Locate the cell with the specified text and output its [X, Y] center coordinate. 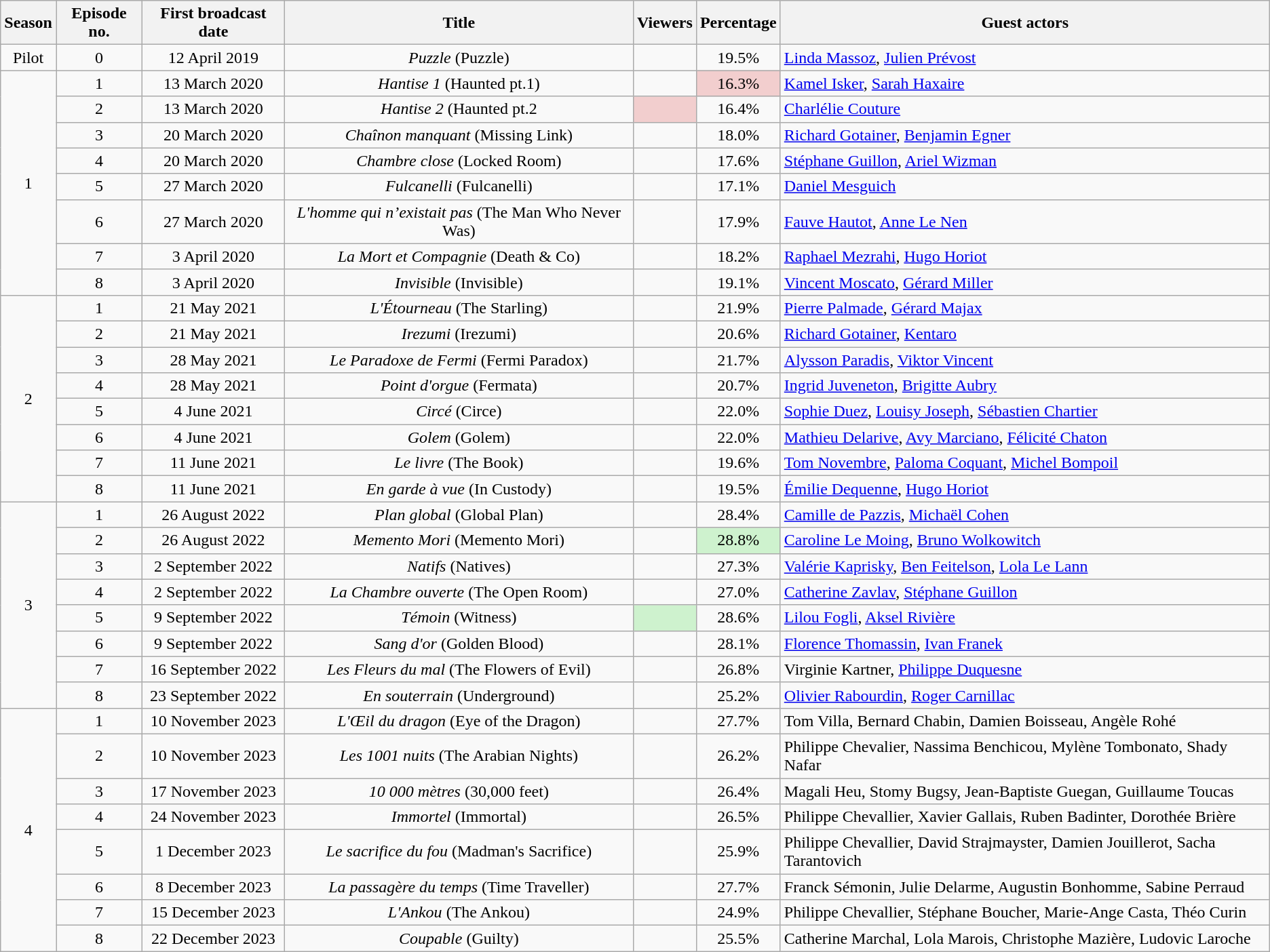
First broadcast date [214, 23]
Daniel Mesguich [1024, 186]
Sophie Duez, Louisy Joseph, Sébastien Chartier [1024, 412]
Season [28, 23]
Virginie Kartner, Philippe Duquesne [1024, 669]
Philippe Chevallier, Xavier Gallais, Ruben Badinter, Dorothée Brière [1024, 817]
Florence Thomassin, Ivan Franek [1024, 643]
Caroline Le Moing, Bruno Wolkowitch [1024, 540]
25.5% [738, 938]
20.7% [738, 386]
Puzzle (Puzzle) [459, 58]
28.8% [738, 540]
Stéphane Guillon, Ariel Wizman [1024, 161]
Philippe Chevallier, David Strajmayster, Damien Jouillerot, Sacha Tarantovich [1024, 852]
Témoin (Witness) [459, 618]
Natifs (Natives) [459, 566]
La Mort et Compagnie (Death & Co) [459, 256]
22 December 2023 [214, 938]
L'Étourneau (The Starling) [459, 308]
Olivier Rabourdin, Roger Carnillac [1024, 695]
23 September 2022 [214, 695]
Catherine Zavlav, Stéphane Guillon [1024, 592]
25.9% [738, 852]
Fulcanelli (Fulcanelli) [459, 186]
26.4% [738, 791]
24.9% [738, 913]
Mathieu Delarive, Avy Marciano, Félicité Chaton [1024, 437]
Viewers [665, 23]
Catherine Marchal, Lola Marois, Christophe Mazière, Ludovic Laroche [1024, 938]
28.1% [738, 643]
16 September 2022 [214, 669]
Valérie Kaprisky, Ben Feitelson, Lola Le Lann [1024, 566]
Point d'orgue (Fermata) [459, 386]
17.9% [738, 221]
26.8% [738, 669]
Golem (Golem) [459, 437]
Circé (Circe) [459, 412]
Camille de Pazzis, Michaël Cohen [1024, 515]
28.6% [738, 618]
12 April 2019 [214, 58]
Pilot [28, 58]
Vincent Moscato, Gérard Miller [1024, 282]
Philippe Chevalier, Nassima Benchicou, Mylène Tombonato, Shady Nafar [1024, 755]
27.3% [738, 566]
Irezumi (Irezumi) [459, 334]
21.9% [738, 308]
15 December 2023 [214, 913]
En garde à vue (In Custody) [459, 489]
L'homme qui n’existait pas (The Man Who Never Was) [459, 221]
Franck Sémonin, Julie Delarme, Augustin Bonhomme, Sabine Perraud [1024, 887]
Hantise 2 (Haunted pt.2 [459, 109]
21.7% [738, 360]
Guest actors [1024, 23]
Lilou Fogli, Aksel Rivière [1024, 618]
En souterrain (Underground) [459, 695]
Le sacrifice du fou (Madman's Sacrifice) [459, 852]
L'Œil du dragon (Eye of the Dragon) [459, 721]
Kamel Isker, Sarah Haxaire [1024, 83]
0 [99, 58]
Linda Massoz, Julien Prévost [1024, 58]
Philippe Chevallier, Stéphane Boucher, Marie-Ange Casta, Théo Curin [1024, 913]
Immortel (Immortal) [459, 817]
Percentage [738, 23]
Tom Novembre, Paloma Coquant, Michel Bompoil [1024, 463]
Richard Gotainer, Kentaro [1024, 334]
Pierre Palmade, Gérard Majax [1024, 308]
27.0% [738, 592]
Magali Heu, Stomy Bugsy, Jean-Baptiste Guegan, Guillaume Toucas [1024, 791]
1 December 2023 [214, 852]
8 December 2023 [214, 887]
La Chambre ouverte (The Open Room) [459, 592]
25.2% [738, 695]
Ingrid Juveneton, Brigitte Aubry [1024, 386]
18.0% [738, 135]
20.6% [738, 334]
17.1% [738, 186]
Sang d'or (Golden Blood) [459, 643]
Tom Villa, Bernard Chabin, Damien Boisseau, Angèle Rohé [1024, 721]
18.2% [738, 256]
Richard Gotainer, Benjamin Egner [1024, 135]
Invisible (Invisible) [459, 282]
Alysson Paradis, Viktor Vincent [1024, 360]
17 November 2023 [214, 791]
Title [459, 23]
Plan global (Global Plan) [459, 515]
26.5% [738, 817]
La passagère du temps (Time Traveller) [459, 887]
Raphael Mezrahi, Hugo Horiot [1024, 256]
24 November 2023 [214, 817]
Coupable (Guilty) [459, 938]
Chambre close (Locked Room) [459, 161]
Chaînon manquant (Missing Link) [459, 135]
Le Paradoxe de Fermi (Fermi Paradox) [459, 360]
Les Fleurs du mal (The Flowers of Evil) [459, 669]
28.4% [738, 515]
Hantise 1 (Haunted pt.1) [459, 83]
19.1% [738, 282]
Fauve Hautot, Anne Le Nen [1024, 221]
Memento Mori (Memento Mori) [459, 540]
Charlélie Couture [1024, 109]
16.4% [738, 109]
19.6% [738, 463]
Le livre (The Book) [459, 463]
10 000 mètres (30,000 feet) [459, 791]
L'Ankou (The Ankou) [459, 913]
26.2% [738, 755]
17.6% [738, 161]
Episode no. [99, 23]
16.3% [738, 83]
Les 1001 nuits (The Arabian Nights) [459, 755]
Émilie Dequenne, Hugo Horiot [1024, 489]
